Detect which cell encompasses the target text, then output its (X, Y) center coordinate. 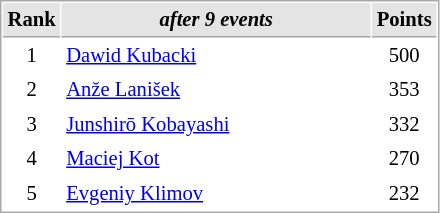
4 (32, 158)
Evgeniy Klimov (216, 194)
232 (404, 194)
2 (32, 90)
5 (32, 194)
Maciej Kot (216, 158)
3 (32, 124)
1 (32, 56)
Rank (32, 20)
332 (404, 124)
Anže Lanišek (216, 90)
353 (404, 90)
500 (404, 56)
Points (404, 20)
Dawid Kubacki (216, 56)
270 (404, 158)
after 9 events (216, 20)
Junshirō Kobayashi (216, 124)
